Return the [x, y] coordinate for the center point of the cell that contains the specified text.  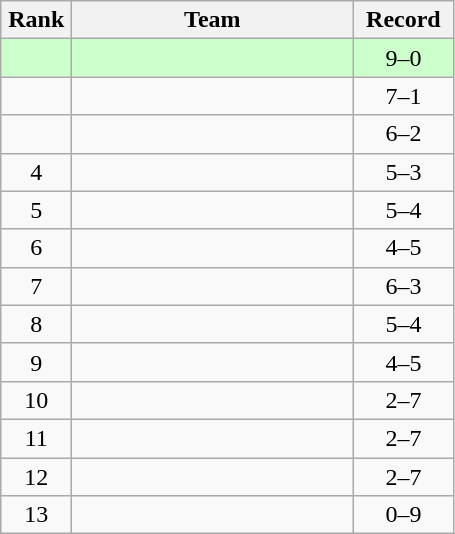
9 [36, 362]
6–3 [404, 286]
11 [36, 438]
6 [36, 248]
7 [36, 286]
8 [36, 324]
10 [36, 400]
5 [36, 210]
9–0 [404, 58]
5–3 [404, 172]
0–9 [404, 515]
12 [36, 477]
Team [212, 20]
Record [404, 20]
13 [36, 515]
6–2 [404, 134]
4 [36, 172]
7–1 [404, 96]
Rank [36, 20]
